Scan for the cell matching the given text and deliver its [x, y] coordinate at center. 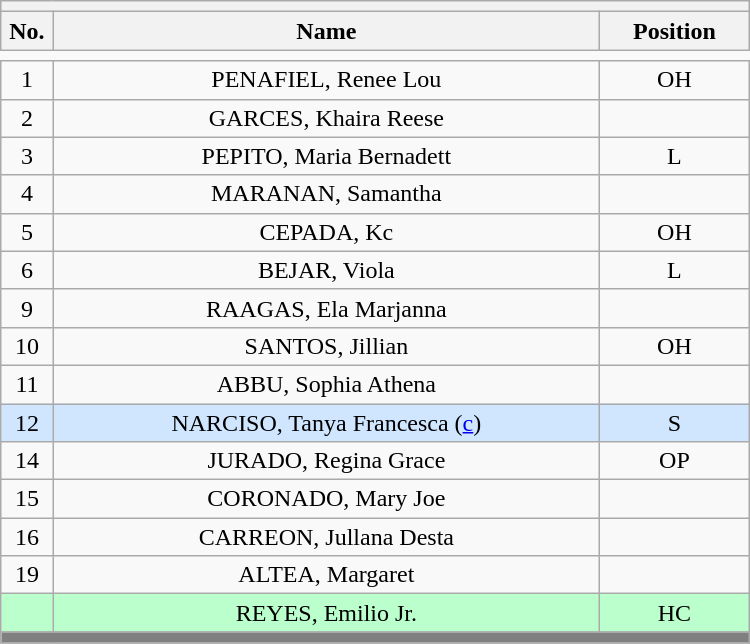
NARCISO, Tanya Francesca (c) [326, 423]
10 [27, 346]
SANTOS, Jillian [326, 346]
6 [27, 270]
1 [27, 80]
CARREON, Jullana Desta [326, 537]
4 [27, 194]
RAAGAS, Ela Marjanna [326, 308]
ALTEA, Margaret [326, 575]
5 [27, 232]
14 [27, 461]
BEJAR, Viola [326, 270]
REYES, Emilio Jr. [326, 613]
15 [27, 499]
16 [27, 537]
ABBU, Sophia Athena [326, 384]
Position [675, 31]
CEPADA, Kc [326, 232]
3 [27, 156]
OP [675, 461]
S [675, 423]
19 [27, 575]
2 [27, 118]
JURADO, Regina Grace [326, 461]
Name [326, 31]
12 [27, 423]
No. [27, 31]
MARANAN, Samantha [326, 194]
PEPITO, Maria Bernadett [326, 156]
11 [27, 384]
PENAFIEL, Renee Lou [326, 80]
CORONADO, Mary Joe [326, 499]
HC [675, 613]
9 [27, 308]
GARCES, Khaira Reese [326, 118]
